For the text-containing cell, return its midpoint in (X, Y) coordinate format. 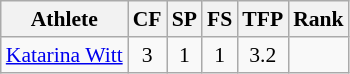
Katarina Witt (64, 55)
Rank (318, 19)
CF (148, 19)
Athlete (64, 19)
3 (148, 55)
SP (184, 19)
FS (220, 19)
TFP (262, 19)
3.2 (262, 55)
